Extract the (X, Y) coordinate from the center of the cell holding the provided text.  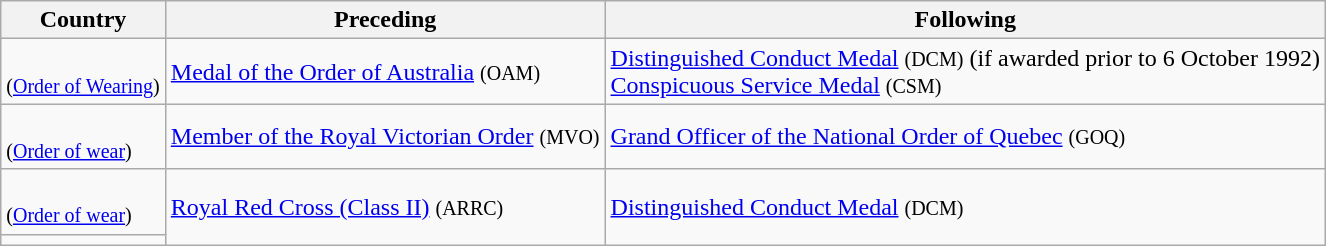
Preceding (385, 20)
Distinguished Conduct Medal (DCM) (if awarded prior to 6 October 1992) Conspicuous Service Medal (CSM) (965, 72)
Distinguished Conduct Medal (DCM) (965, 207)
Royal Red Cross (Class II) (ARRC) (385, 207)
Medal of the Order of Australia (OAM) (385, 72)
Grand Officer of the National Order of Quebec (GOQ) (965, 136)
(Order of Wearing) (84, 72)
Country (84, 20)
Member of the Royal Victorian Order (MVO) (385, 136)
Following (965, 20)
